Find where the given text appears and provide that cell's center as [X, Y] coordinate. 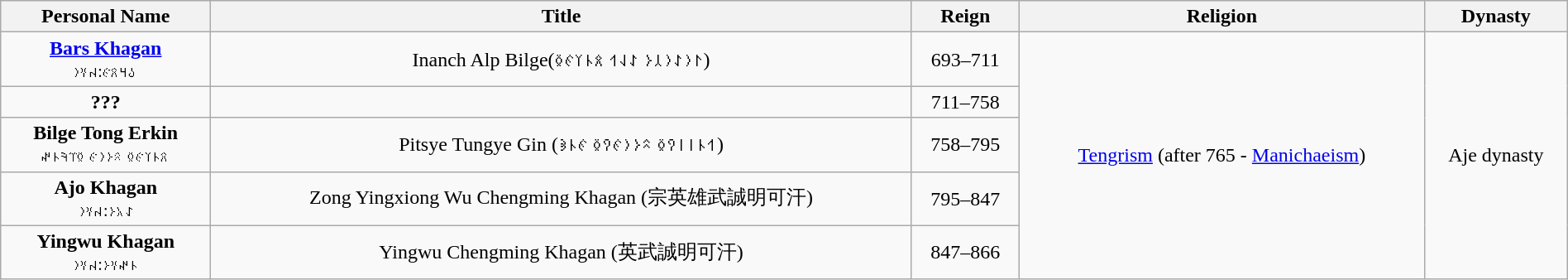
Bilge Tong Erkin 𐰋𐰄𐰠𐰏𐰅 𐱄𐰆𐰣𐰏 𐰅𐰼𐰚𐰄𐰤 [106, 144]
Dynasty [1495, 17]
Reign [965, 17]
Bars Khagan 𐰴𐰍𐰣‎:𐰉𐰺𐰋𐰏 [106, 60]
Title [562, 17]
758–795 [965, 144]
Ajo Khagan 𐰴𐰍𐰣‎:𐰀𐰳𐰆 [106, 199]
Personal Name [106, 17]
Aje dynasty [1495, 156]
??? [106, 102]
Pitsye Tungye Gin (𐰯𐰄𐰾𐰾𐰘𐰅 𐱄𐰆𐰣𐰏𐰘𐰅 𐰏𐰄𐰪) [562, 144]
693–711 [965, 60]
Yingwu Chengming Khagan (英武誠明可汗) [562, 252]
711–758 [965, 102]
Religion [1221, 17]
847–866 [965, 252]
Tengrism (after 765 - Manichaeism) [1221, 156]
Inanch Alp Bilge(𐰃𐰣𐰀𐰣𐰲𐰆 𐰀𐰞𐰯 𐰋𐰄𐰠𐰏𐰅) [562, 60]
Zong Yingxiong Wu Chengming Khagan (宗英雄武誠明可汗) [562, 199]
Yingwu Khagan 𐰴𐰍𐰣‎:𐰄𐰤𐰍𐰆 [106, 252]
795–847 [965, 199]
